Identify which cell holds the provided text, then report its (x, y) central coordinate. 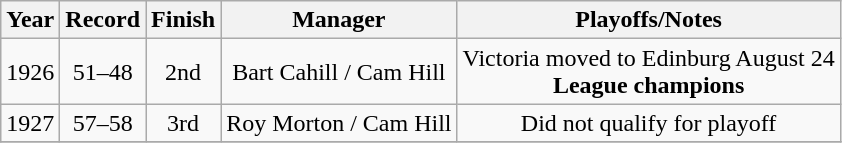
Victoria moved to Edinburg August 24League champions (648, 72)
Year (30, 20)
Record (103, 20)
Bart Cahill / Cam Hill (339, 72)
Manager (339, 20)
3rd (184, 123)
51–48 (103, 72)
2nd (184, 72)
1926 (30, 72)
57–58 (103, 123)
Did not qualify for playoff (648, 123)
Playoffs/Notes (648, 20)
1927 (30, 123)
Finish (184, 20)
Roy Morton / Cam Hill (339, 123)
